From the cell containing the given text, extract its center point as (X, Y) coordinate. 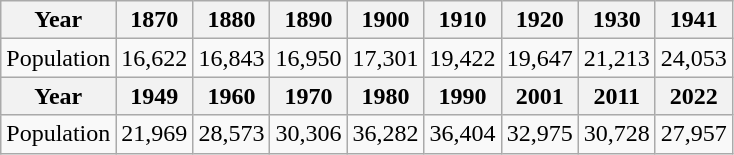
27,957 (694, 134)
1870 (154, 20)
1970 (308, 96)
21,213 (616, 58)
1890 (308, 20)
2022 (694, 96)
1900 (386, 20)
1990 (462, 96)
19,422 (462, 58)
1941 (694, 20)
32,975 (540, 134)
1920 (540, 20)
2011 (616, 96)
21,969 (154, 134)
1980 (386, 96)
1910 (462, 20)
30,306 (308, 134)
19,647 (540, 58)
16,950 (308, 58)
1930 (616, 20)
16,622 (154, 58)
36,404 (462, 134)
24,053 (694, 58)
1960 (232, 96)
30,728 (616, 134)
16,843 (232, 58)
2001 (540, 96)
1880 (232, 20)
1949 (154, 96)
28,573 (232, 134)
17,301 (386, 58)
36,282 (386, 134)
